Identify which cell holds the provided text, then report its [x, y] central coordinate. 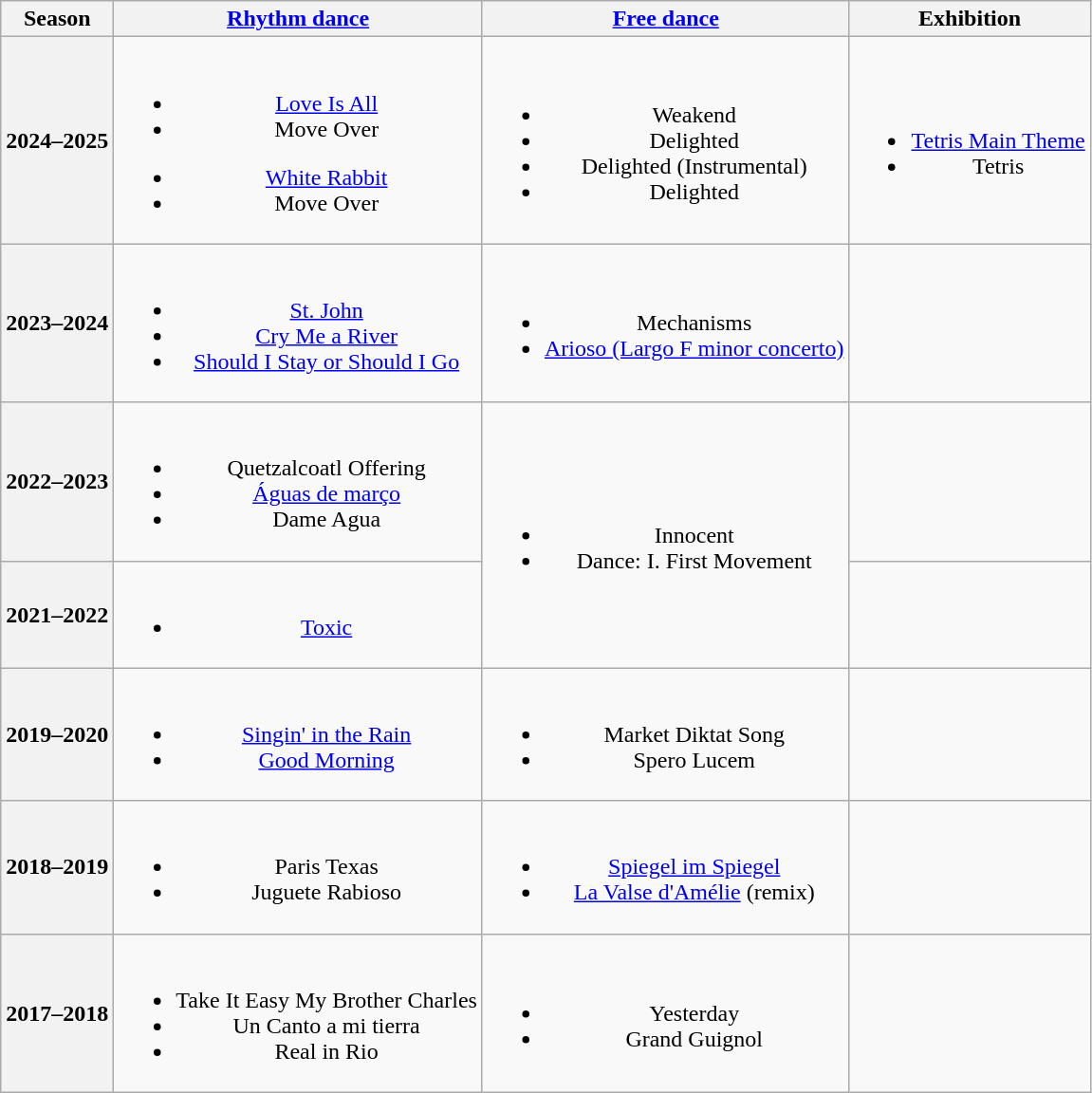
Toxic [298, 615]
Rhythm dance [298, 19]
Free dance [666, 19]
2024–2025 [57, 140]
Paris Texas Juguete Rabioso [298, 867]
Singin' in the Rain Good Morning [298, 734]
2019–2020 [57, 734]
2021–2022 [57, 615]
Love Is All Move Over White Rabbit Move Over [298, 140]
Mechanisms Arioso (Largo F minor concerto) [666, 323]
Exhibition [970, 19]
Season [57, 19]
2022–2023 [57, 482]
St. JohnCry Me a River Should I Stay or Should I Go [298, 323]
Spiegel im Spiegel La Valse d'Amélie (remix) [666, 867]
WeakendDelightedDelighted (Instrumental)Delighted [666, 140]
Market Diktat Song Spero Lucem [666, 734]
Take It Easy My Brother Charles Un Canto a mi tierra Real in Rio [298, 1013]
2018–2019 [57, 867]
2023–2024 [57, 323]
Tetris Main Theme Tetris [970, 140]
Yesterday Grand Guignol [666, 1013]
Innocent Dance: I. First Movement [666, 535]
Quetzalcoatl Offering Águas de março Dame Agua [298, 482]
2017–2018 [57, 1013]
